Determine the [X, Y] coordinate at the center of the cell enclosing the given text.  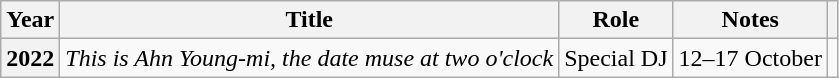
Title [310, 20]
Role [616, 20]
Notes [750, 20]
12–17 October [750, 58]
This is Ahn Young-mi, the date muse at two o'clock [310, 58]
2022 [30, 58]
Special DJ [616, 58]
Year [30, 20]
